Return the (X, Y) coordinate for the center point of the cell that contains the specified text.  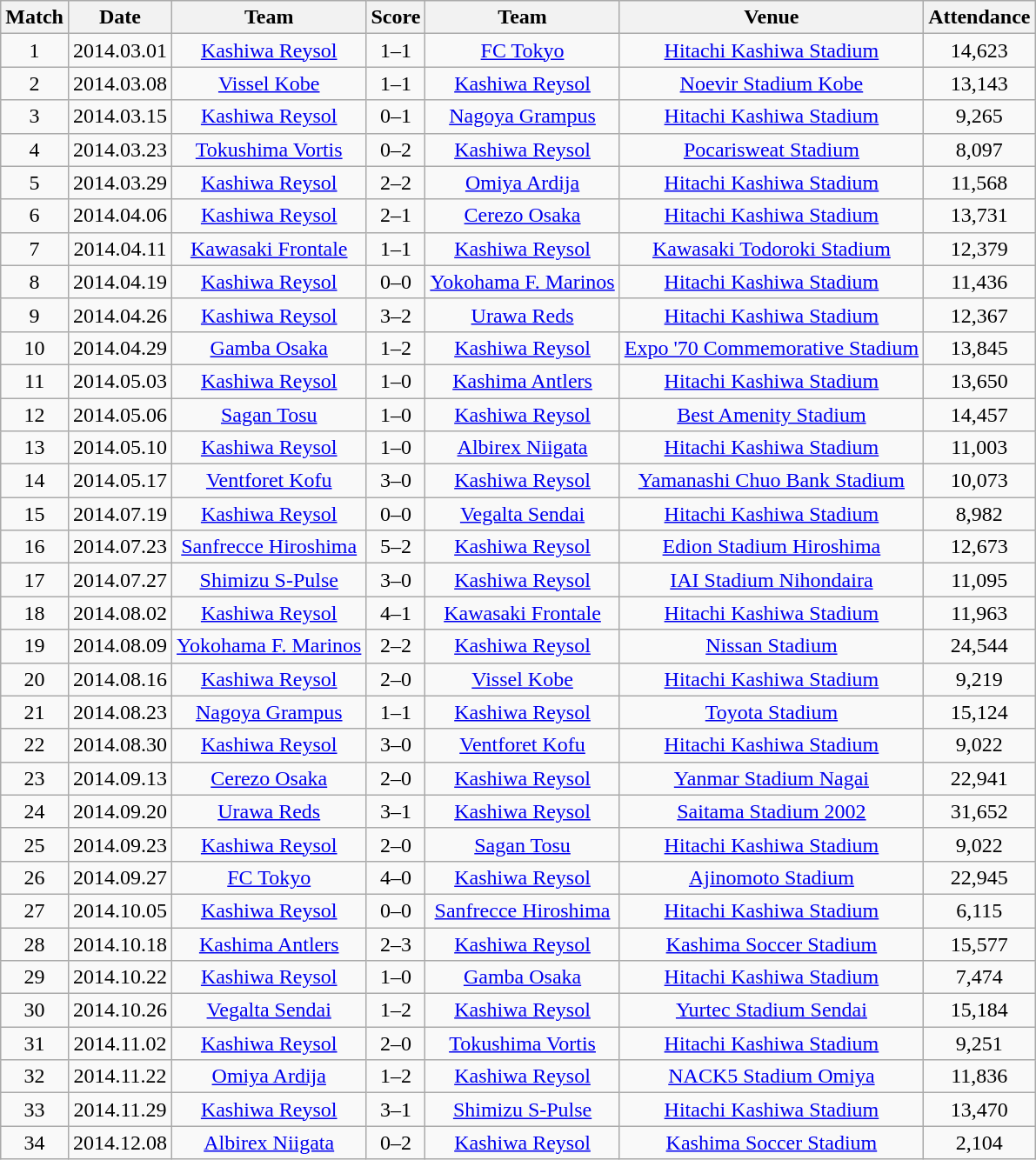
2014.09.13 (120, 778)
10 (35, 348)
Toyota Stadium (771, 712)
8,982 (979, 514)
13,731 (979, 216)
33 (35, 1110)
2 (35, 83)
7 (35, 249)
6 (35, 216)
9,251 (979, 1043)
12,367 (979, 315)
2014.09.27 (120, 877)
Best Amenity Stadium (771, 415)
11,836 (979, 1077)
2014.03.01 (120, 50)
2014.08.09 (120, 646)
24,544 (979, 646)
2014.04.19 (120, 282)
Score (396, 17)
Venue (771, 17)
2014.03.23 (120, 150)
Nissan Stadium (771, 646)
2014.05.06 (120, 415)
Edion Stadium Hiroshima (771, 547)
30 (35, 1010)
2–1 (396, 216)
21 (35, 712)
20 (35, 679)
2014.10.22 (120, 977)
15 (35, 514)
2014.08.02 (120, 613)
11,003 (979, 448)
24 (35, 811)
2014.03.29 (120, 183)
34 (35, 1143)
4–1 (396, 613)
14 (35, 481)
0–1 (396, 117)
2014.08.30 (120, 745)
Match (35, 17)
2014.08.16 (120, 679)
2014.11.29 (120, 1110)
1 (35, 50)
12,673 (979, 547)
2014.10.05 (120, 910)
2014.05.03 (120, 381)
2014.04.11 (120, 249)
5–2 (396, 547)
IAI Stadium Nihondaira (771, 580)
2014.03.08 (120, 83)
11,436 (979, 282)
11,963 (979, 613)
2014.04.06 (120, 216)
6,115 (979, 910)
31,652 (979, 811)
22 (35, 745)
Ajinomoto Stadium (771, 877)
25 (35, 844)
9,219 (979, 679)
3 (35, 117)
2014.04.26 (120, 315)
4–0 (396, 877)
28 (35, 943)
13,143 (979, 83)
8,097 (979, 150)
26 (35, 877)
NACK5 Stadium Omiya (771, 1077)
23 (35, 778)
Attendance (979, 17)
31 (35, 1043)
2014.09.20 (120, 811)
2014.08.23 (120, 712)
15,124 (979, 712)
Saitama Stadium 2002 (771, 811)
2014.07.23 (120, 547)
2014.12.08 (120, 1143)
2014.11.02 (120, 1043)
2014.07.27 (120, 580)
27 (35, 910)
Date (120, 17)
Kawasaki Todoroki Stadium (771, 249)
11,095 (979, 580)
11,568 (979, 183)
19 (35, 646)
7,474 (979, 977)
15,577 (979, 943)
2014.09.23 (120, 844)
12 (35, 415)
Yanmar Stadium Nagai (771, 778)
8 (35, 282)
13,845 (979, 348)
13 (35, 448)
2014.05.10 (120, 448)
14,457 (979, 415)
12,379 (979, 249)
2014.04.29 (120, 348)
13,650 (979, 381)
17 (35, 580)
5 (35, 183)
9,265 (979, 117)
13,470 (979, 1110)
2014.07.19 (120, 514)
16 (35, 547)
2,104 (979, 1143)
Pocarisweat Stadium (771, 150)
2014.10.26 (120, 1010)
15,184 (979, 1010)
Expo '70 Commemorative Stadium (771, 348)
Noevir Stadium Kobe (771, 83)
Yamanashi Chuo Bank Stadium (771, 481)
22,941 (979, 778)
11 (35, 381)
2014.05.17 (120, 481)
22,945 (979, 877)
4 (35, 150)
32 (35, 1077)
2014.10.18 (120, 943)
2–3 (396, 943)
2014.11.22 (120, 1077)
3–2 (396, 315)
18 (35, 613)
9 (35, 315)
29 (35, 977)
2014.03.15 (120, 117)
Yurtec Stadium Sendai (771, 1010)
14,623 (979, 50)
10,073 (979, 481)
